Determine the (x, y) coordinate at the center of the cell enclosing the given text.  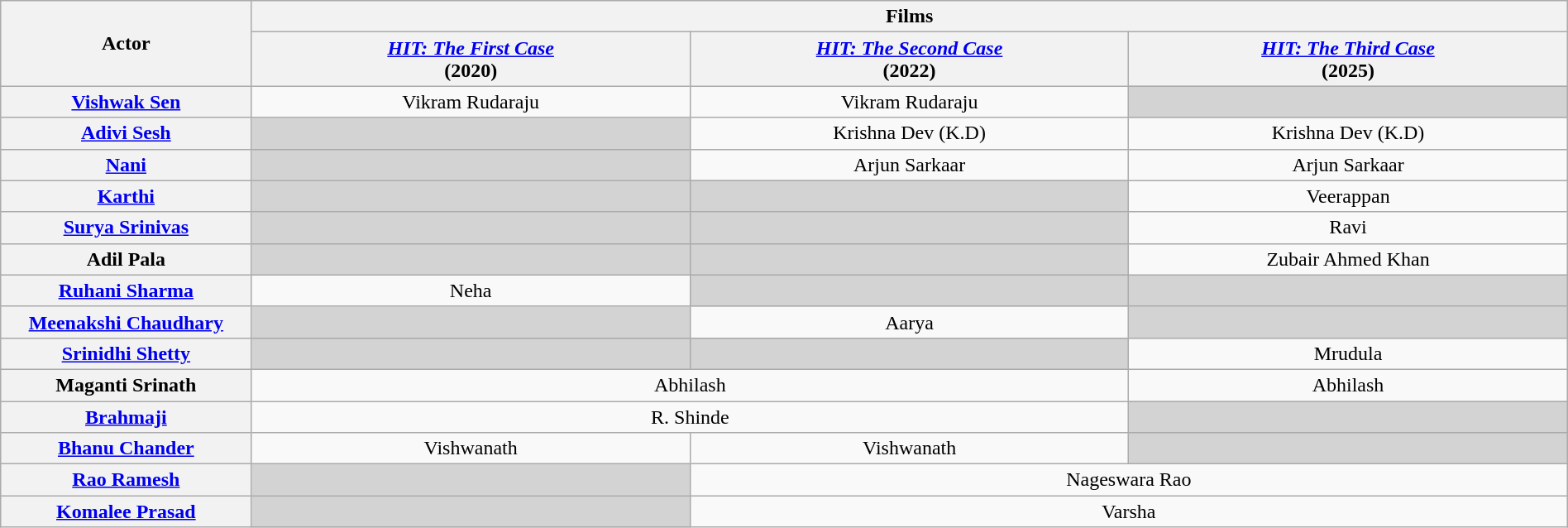
Surya Srinivas (126, 228)
Films (910, 17)
Adil Pala (126, 259)
Brahmaji (126, 416)
Aarya (909, 322)
Veerappan (1348, 196)
Maganti Srinath (126, 385)
Bhanu Chander (126, 449)
Mrudula (1348, 353)
HIT: The Second Case (2022) (909, 60)
Neha (471, 290)
HIT: The First Case (2020) (471, 60)
HIT: The Third Case (2025) (1348, 60)
Actor (126, 43)
Ruhani Sharma (126, 290)
R. Shinde (690, 416)
Rao Ramesh (126, 480)
Srinidhi Shetty (126, 353)
Vishwak Sen (126, 102)
Nageswara Rao (1128, 480)
Meenakshi Chaudhary (126, 322)
Adivi Sesh (126, 133)
Zubair Ahmed Khan (1348, 259)
Karthi (126, 196)
Ravi (1348, 228)
Nani (126, 165)
Varsha (1128, 511)
Komalee Prasad (126, 511)
